Provide the (x, y) coordinate of the cell's center where the given text is located.  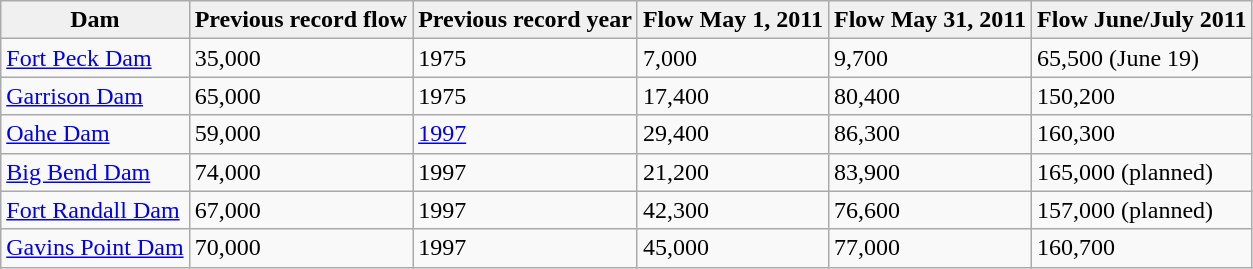
Gavins Point Dam (95, 248)
21,200 (732, 172)
17,400 (732, 96)
7,000 (732, 58)
Fort Randall Dam (95, 210)
80,400 (930, 96)
160,700 (1142, 248)
Previous record year (526, 20)
67,000 (300, 210)
157,000 (planned) (1142, 210)
150,200 (1142, 96)
59,000 (300, 134)
29,400 (732, 134)
Flow May 1, 2011 (732, 20)
9,700 (930, 58)
Fort Peck Dam (95, 58)
35,000 (300, 58)
74,000 (300, 172)
77,000 (930, 248)
65,000 (300, 96)
Flow June/July 2011 (1142, 20)
83,900 (930, 172)
Garrison Dam (95, 96)
Oahe Dam (95, 134)
65,500 (June 19) (1142, 58)
70,000 (300, 248)
Dam (95, 20)
Previous record flow (300, 20)
Flow May 31, 2011 (930, 20)
76,600 (930, 210)
45,000 (732, 248)
86,300 (930, 134)
160,300 (1142, 134)
Big Bend Dam (95, 172)
165,000 (planned) (1142, 172)
42,300 (732, 210)
